For the text-containing cell, return its midpoint in (X, Y) coordinate format. 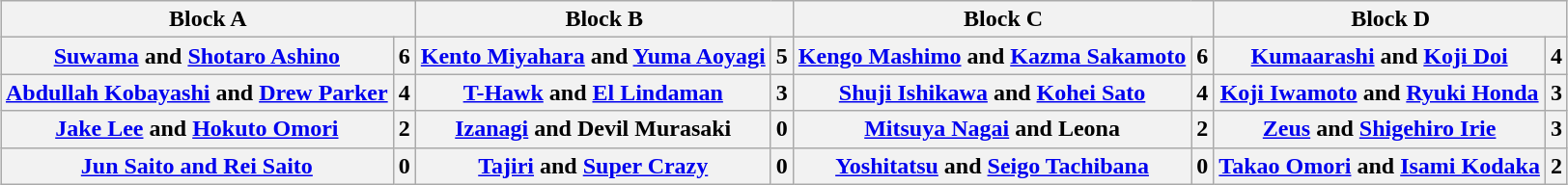
Block B (604, 19)
Kumaarashi and Koji Doi (1380, 56)
Block D (1390, 19)
Suwama and Shotaro Ashino (197, 56)
5 (782, 56)
Shuji Ishikawa and Kohei Sato (992, 92)
Abdullah Kobayashi and Drew Parker (197, 92)
Izanagi and Devil Murasaki (593, 129)
Jun Saito and Rei Saito (197, 166)
Kento Miyahara and Yuma Aoyagi (593, 56)
Kengo Mashimo and Kazma Sakamoto (992, 56)
Takao Omori and Isami Kodaka (1380, 166)
Zeus and Shigehiro Irie (1380, 129)
T-Hawk and El Lindaman (593, 92)
Block C (1002, 19)
Koji Iwamoto and Ryuki Honda (1380, 92)
Block A (208, 19)
Jake Lee and Hokuto Omori (197, 129)
Tajiri and Super Crazy (593, 166)
Yoshitatsu and Seigo Tachibana (992, 166)
Mitsuya Nagai and Leona (992, 129)
